Locate the cell with the specified text and output its [x, y] center coordinate. 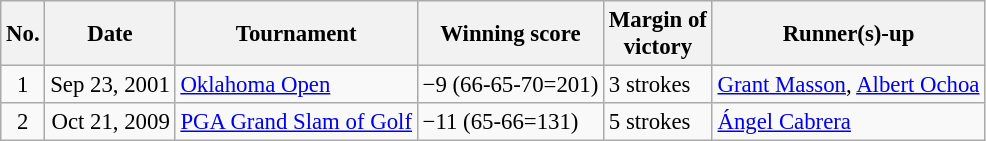
1 [23, 85]
Runner(s)-up [848, 34]
PGA Grand Slam of Golf [296, 122]
Margin ofvictory [658, 34]
Tournament [296, 34]
Oct 21, 2009 [110, 122]
No. [23, 34]
5 strokes [658, 122]
Grant Masson, Albert Ochoa [848, 85]
Winning score [510, 34]
Sep 23, 2001 [110, 85]
−9 (66-65-70=201) [510, 85]
3 strokes [658, 85]
Ángel Cabrera [848, 122]
Oklahoma Open [296, 85]
2 [23, 122]
−11 (65-66=131) [510, 122]
Date [110, 34]
